Pinpoint the cell where the given text exists, returning its [X, Y] midpoint coordinate. 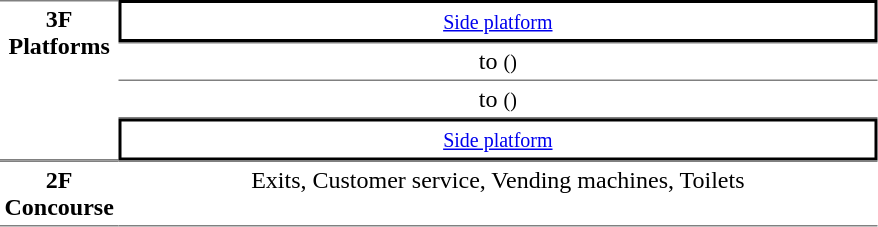
3FPlatforms [59, 80]
2FConcourse [59, 193]
Exits, Customer service, Vending machines, Toilets [498, 193]
